Provide the [x, y] coordinate of the cell's center where the given text is located.  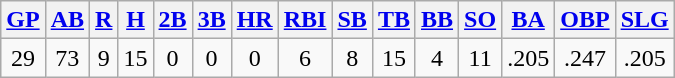
9 [104, 58]
2B [172, 20]
4 [436, 58]
29 [23, 58]
3B [212, 20]
73 [67, 58]
BA [528, 20]
11 [480, 58]
SB [352, 20]
SO [480, 20]
HR [254, 20]
OBP [585, 20]
.247 [585, 58]
8 [352, 58]
R [104, 20]
BB [436, 20]
TB [394, 20]
GP [23, 20]
AB [67, 20]
RBI [305, 20]
SLG [644, 20]
H [136, 20]
6 [305, 58]
